Capture the cell that displays the provided text and extract its [x, y] central coordinate. 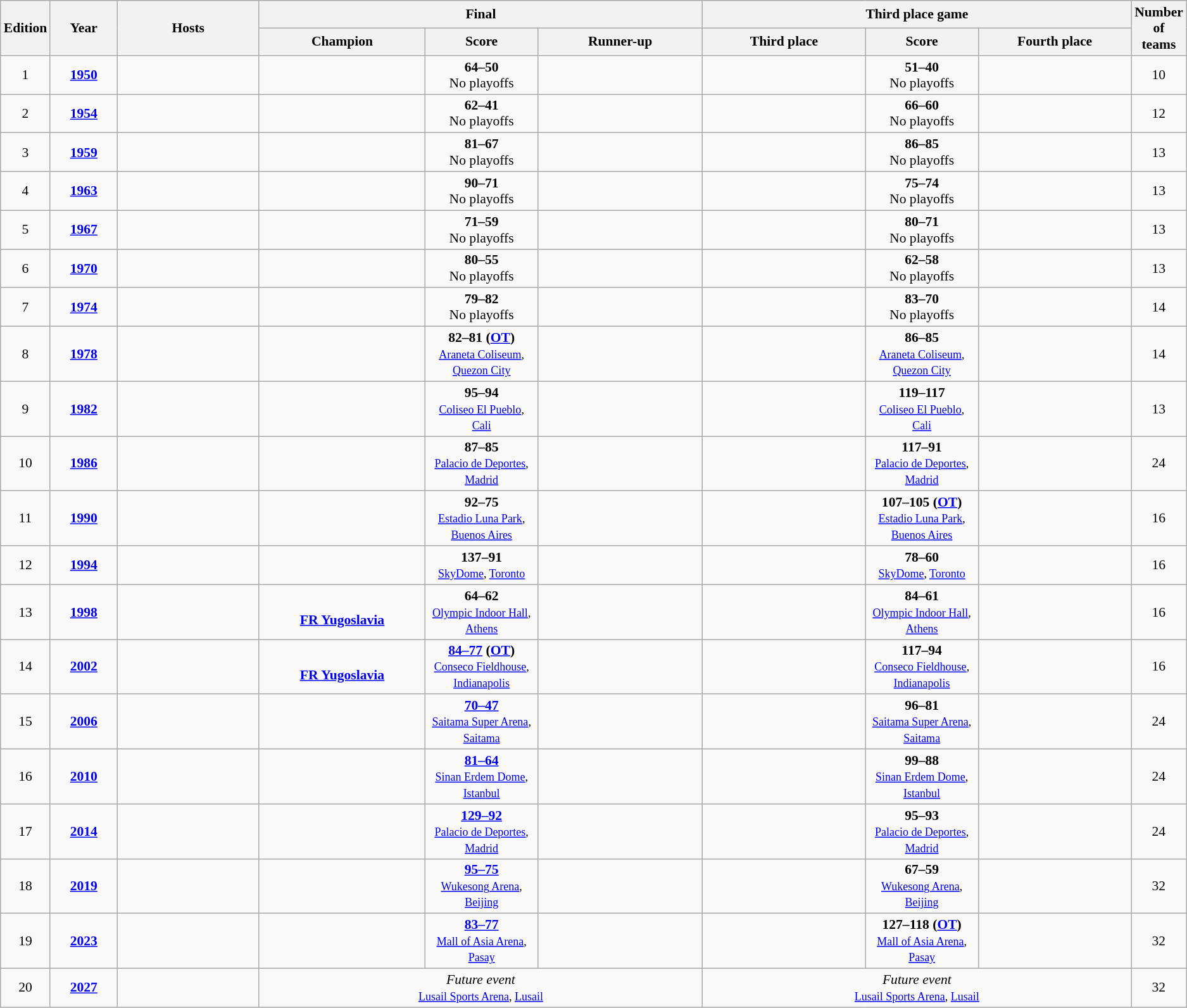
Edition [25, 28]
2 [25, 114]
84–77 (OT)Conseco Fieldhouse, Indianapolis [482, 667]
2010 [84, 776]
Hosts [188, 28]
15 [25, 722]
83–70No playoffs [922, 308]
Third place game [917, 14]
84–61Olympic Indoor Hall, Athens [922, 612]
Champion [342, 42]
119–117Coliseo El Pueblo, Cali [922, 409]
117–91Palacio de Deportes, Madrid [922, 463]
1967 [84, 229]
Runner-up [620, 42]
51–40No playoffs [922, 75]
2002 [84, 667]
20 [25, 988]
81–67No playoffs [482, 152]
62–58No playoffs [922, 268]
Number of teams [1159, 28]
1 [25, 75]
80–71No playoffs [922, 229]
86–85Araneta Coliseum, Quezon City [922, 355]
2014 [84, 832]
80–55No playoffs [482, 268]
2019 [84, 886]
1994 [84, 565]
1986 [84, 463]
Final [480, 14]
107–105 (OT)Estadio Luna Park, Buenos Aires [922, 519]
79–82No playoffs [482, 308]
Third place [784, 42]
1970 [84, 268]
1954 [84, 114]
78–60SkyDome, Toronto [922, 565]
18 [25, 886]
95–94Coliseo El Pueblo, Cali [482, 409]
3 [25, 152]
66–60No playoffs [922, 114]
71–59No playoffs [482, 229]
129–92Palacio de Deportes, Madrid [482, 832]
17 [25, 832]
19 [25, 941]
81–64Sinan Erdem Dome, Istanbul [482, 776]
137–91SkyDome, Toronto [482, 565]
9 [25, 409]
7 [25, 308]
87–85Palacio de Deportes, Madrid [482, 463]
127–118 (OT)Mall of Asia Arena, Pasay [922, 941]
1950 [84, 75]
64–62Olympic Indoor Hall, Athens [482, 612]
5 [25, 229]
6 [25, 268]
Fourth place [1055, 42]
95–75Wukesong Arena, Beijing [482, 886]
1978 [84, 355]
1998 [84, 612]
92–75Estadio Luna Park, Buenos Aires [482, 519]
82–81 (OT)Araneta Coliseum, Quezon City [482, 355]
86–85No playoffs [922, 152]
70–47Saitama Super Arena, Saitama [482, 722]
1982 [84, 409]
83–77Mall of Asia Arena, Pasay [482, 941]
90–71No playoffs [482, 191]
117–94Conseco Fieldhouse, Indianapolis [922, 667]
8 [25, 355]
64–50No playoffs [482, 75]
2023 [84, 941]
96–81Saitama Super Arena, Saitama [922, 722]
1963 [84, 191]
2027 [84, 988]
1974 [84, 308]
11 [25, 519]
Year [84, 28]
4 [25, 191]
75–74No playoffs [922, 191]
1959 [84, 152]
62–41No playoffs [482, 114]
1990 [84, 519]
67–59Wukesong Arena, Beijing [922, 886]
99–88Sinan Erdem Dome, Istanbul [922, 776]
2006 [84, 722]
95–93Palacio de Deportes, Madrid [922, 832]
